Return the (x, y) coordinate for the center point of the cell that contains the specified text.  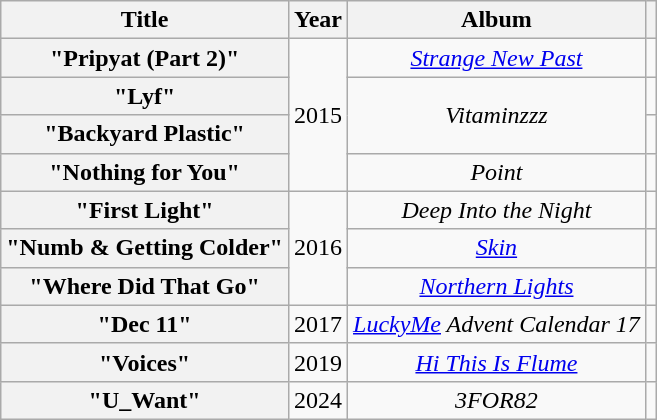
"First Light" (145, 210)
Strange New Past (497, 58)
"U_Want" (145, 400)
Vitaminzzz (497, 115)
"Where Did That Go" (145, 286)
Title (145, 20)
"Lyf" (145, 96)
2017 (318, 324)
Album (497, 20)
"Nothing for You" (145, 172)
2015 (318, 115)
Northern Lights (497, 286)
Skin (497, 248)
Deep Into the Night (497, 210)
Point (497, 172)
2024 (318, 400)
"Numb & Getting Colder" (145, 248)
LuckyMe Advent Calendar 17 (497, 324)
"Voices" (145, 362)
"Dec 11" (145, 324)
"Backyard Plastic" (145, 134)
Year (318, 20)
3FOR82 (497, 400)
2019 (318, 362)
"Pripyat (Part 2)" (145, 58)
Hi This Is Flume (497, 362)
2016 (318, 248)
